For the text-containing cell, return its midpoint in [x, y] coordinate format. 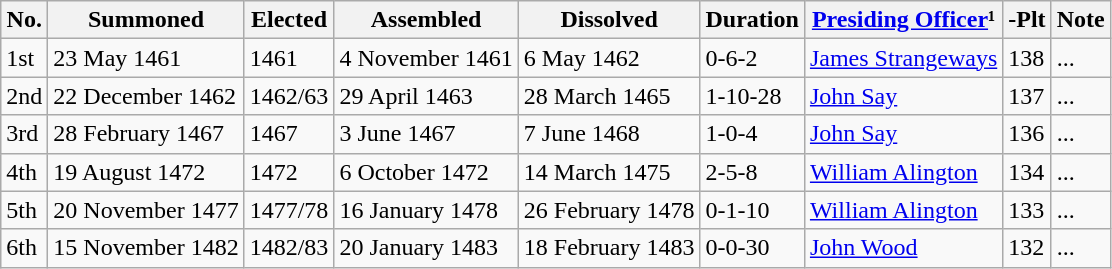
134 [1027, 172]
3rd [24, 134]
James Strangeways [903, 58]
-Plt [1027, 20]
1472 [289, 172]
18 February 1483 [609, 248]
6th [24, 248]
15 November 1482 [146, 248]
132 [1027, 248]
Summoned [146, 20]
1st [24, 58]
3 June 1467 [426, 134]
14 March 1475 [609, 172]
22 December 1462 [146, 96]
136 [1027, 134]
28 March 1465 [609, 96]
29 April 1463 [426, 96]
6 October 1472 [426, 172]
19 August 1472 [146, 172]
16 January 1478 [426, 210]
1482/83 [289, 248]
5th [24, 210]
Assembled [426, 20]
137 [1027, 96]
1-0-4 [752, 134]
Elected [289, 20]
Duration [752, 20]
Presiding Officer¹ [903, 20]
4th [24, 172]
2-5-8 [752, 172]
John Wood [903, 248]
0-1-10 [752, 210]
7 June 1468 [609, 134]
0-6-2 [752, 58]
Note [1080, 20]
28 February 1467 [146, 134]
133 [1027, 210]
20 January 1483 [426, 248]
Dissolved [609, 20]
23 May 1461 [146, 58]
2nd [24, 96]
0-0-30 [752, 248]
No. [24, 20]
1-10-28 [752, 96]
6 May 1462 [609, 58]
138 [1027, 58]
1467 [289, 134]
1477/78 [289, 210]
1462/63 [289, 96]
4 November 1461 [426, 58]
26 February 1478 [609, 210]
1461 [289, 58]
20 November 1477 [146, 210]
